From the cell containing the given text, extract its center point as [X, Y] coordinate. 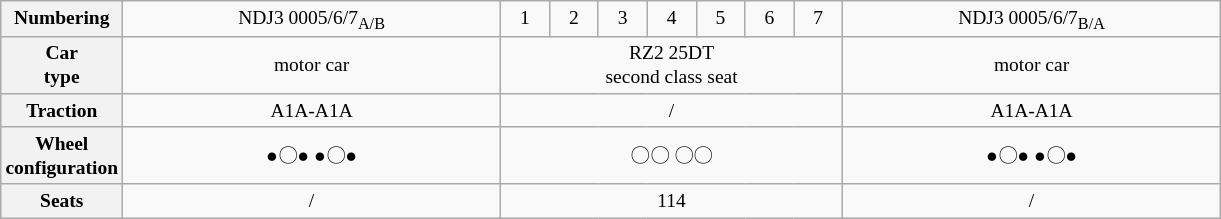
5 [720, 19]
4 [672, 19]
NDJ3 0005/6/7A/B [312, 19]
7 [818, 19]
Cartype [62, 64]
1 [524, 19]
〇〇 〇〇 [671, 156]
6 [770, 19]
Seats [62, 200]
Numbering [62, 19]
114 [671, 200]
Wheelconfiguration [62, 156]
2 [574, 19]
RZ2 25DTsecond class seat [671, 64]
Traction [62, 110]
NDJ3 0005/6/7B/A [1032, 19]
3 [622, 19]
